Pinpoint the cell where the given text exists, returning its [X, Y] midpoint coordinate. 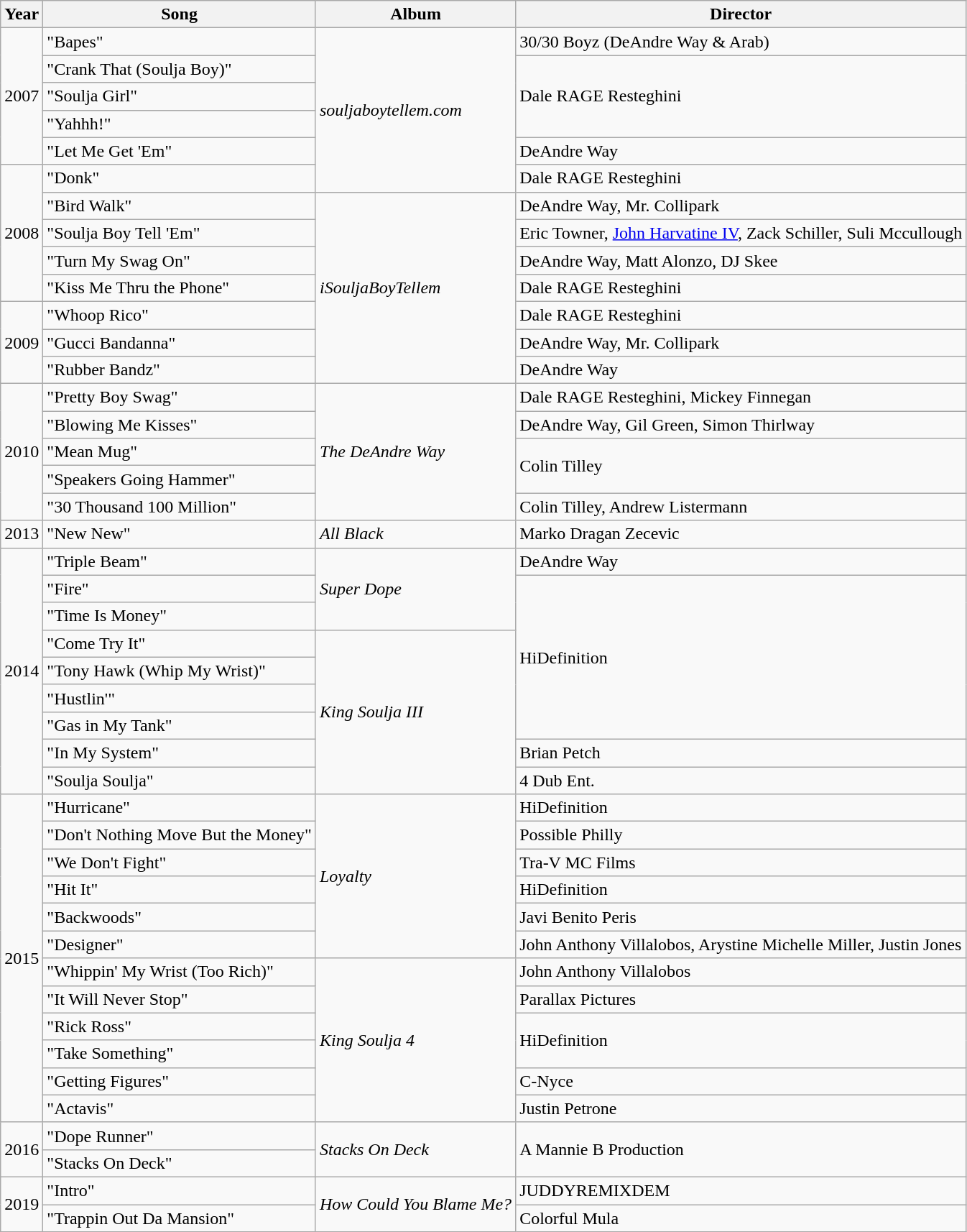
souljaboytellem.com [415, 110]
How Could You Blame Me? [415, 1204]
Possible Philly [741, 835]
Parallax Pictures [741, 999]
"Pretty Boy Swag" [180, 397]
John Anthony Villalobos [741, 972]
"Actavis" [180, 1108]
Colorful Mula [741, 1218]
DeAndre Way, Matt Alonzo, DJ Skee [741, 260]
"Yahhh!" [180, 124]
2008 [22, 233]
2009 [22, 342]
JUDDYREMIXDEM [741, 1190]
"Dope Runner" [180, 1136]
"Bird Walk" [180, 206]
2015 [22, 959]
Loyalty [415, 876]
"Hurricane" [180, 808]
2010 [22, 452]
"Blowing Me Kisses" [180, 425]
"Mean Mug" [180, 452]
"Soulja Boy Tell 'Em" [180, 233]
"It Will Never Stop" [180, 999]
A Mannie B Production [741, 1149]
"Don't Nothing Move But the Money" [180, 835]
2019 [22, 1204]
"Triple Beam" [180, 561]
Colin Tilley, Andrew Listermann [741, 507]
"Designer" [180, 944]
Dale RAGE Resteghini, Mickey Finnegan [741, 397]
King Soulja 4 [415, 1040]
"Fire" [180, 589]
2016 [22, 1149]
"Kiss Me Thru the Phone" [180, 288]
2014 [22, 671]
C-Nyce [741, 1081]
"Crank That (Soulja Boy)" [180, 69]
Colin Tilley [741, 466]
"Turn My Swag On" [180, 260]
"Gas in My Tank" [180, 725]
"New New" [180, 534]
"Come Try It" [180, 643]
2013 [22, 534]
"Speakers Going Hammer" [180, 479]
"Bapes" [180, 42]
Justin Petrone [741, 1108]
Eric Towner, John Harvatine IV, Zack Schiller, Suli Mccullough [741, 233]
"Whoop Rico" [180, 315]
"Stacks On Deck" [180, 1163]
30/30 Boyz (DeAndre Way & Arab) [741, 42]
"Tony Hawk (Whip My Wrist)" [180, 671]
DeAndre Way, Gil Green, Simon Thirlway [741, 425]
"Getting Figures" [180, 1081]
iSouljaBoyTellem [415, 288]
"We Don't Fight" [180, 863]
"Intro" [180, 1190]
"30 Thousand 100 Million" [180, 507]
"Rubber Bandz" [180, 370]
Marko Dragan Zecevic [741, 534]
"Time Is Money" [180, 616]
"Gucci Bandanna" [180, 343]
All Black [415, 534]
4 Dub Ent. [741, 780]
Brian Petch [741, 753]
Javi Benito Peris [741, 917]
"Hustlin'" [180, 698]
Song [180, 14]
"Trappin Out Da Mansion" [180, 1218]
"In My System" [180, 753]
Super Dope [415, 589]
"Hit It" [180, 890]
"Soulja Soulja" [180, 780]
King Soulja III [415, 712]
Year [22, 14]
"Rick Ross" [180, 1026]
"Donk" [180, 178]
"Let Me Get 'Em" [180, 151]
The DeAndre Way [415, 452]
"Whippin' My Wrist (Too Rich)" [180, 972]
Director [741, 14]
Stacks On Deck [415, 1149]
2007 [22, 96]
"Take Something" [180, 1054]
John Anthony Villalobos, Arystine Michelle Miller, Justin Jones [741, 944]
"Soulja Girl" [180, 96]
Album [415, 14]
"Backwoods" [180, 917]
Tra-V MC Films [741, 863]
